Find where the given text appears and provide that cell's center as [x, y] coordinate. 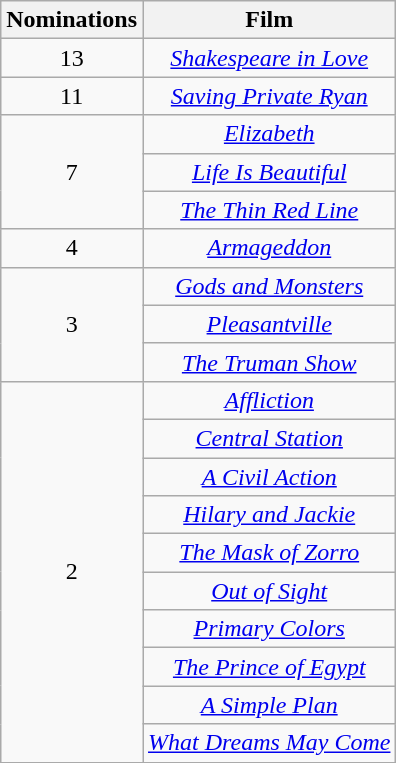
Saving Private Ryan [268, 96]
A Simple Plan [268, 705]
Central Station [268, 438]
Hilary and Jackie [268, 515]
Film [268, 20]
Nominations [72, 20]
Life Is Beautiful [268, 172]
Primary Colors [268, 629]
Pleasantville [268, 324]
4 [72, 248]
What Dreams May Come [268, 743]
Gods and Monsters [268, 286]
The Prince of Egypt [268, 667]
A Civil Action [268, 477]
The Truman Show [268, 362]
Affliction [268, 400]
Out of Sight [268, 591]
Elizabeth [268, 134]
Armageddon [268, 248]
11 [72, 96]
The Mask of Zorro [268, 553]
3 [72, 324]
7 [72, 172]
13 [72, 58]
2 [72, 572]
The Thin Red Line [268, 210]
Shakespeare in Love [268, 58]
